Locate the cell with the specified text and output its [X, Y] center coordinate. 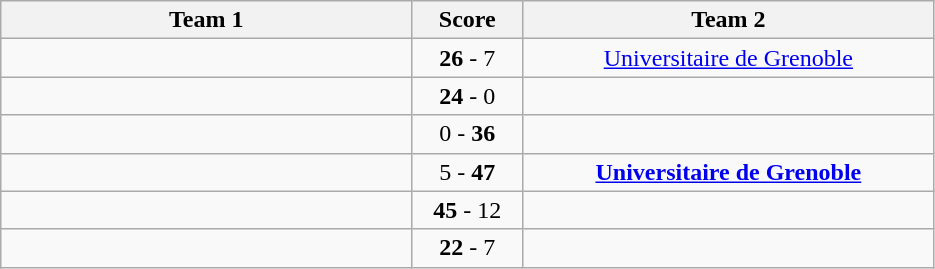
24 - 0 [468, 96]
Team 1 [206, 20]
Score [468, 20]
5 - 47 [468, 172]
26 - 7 [468, 58]
Team 2 [728, 20]
22 - 7 [468, 248]
0 - 36 [468, 134]
45 - 12 [468, 210]
